Scan for the cell matching the given text and deliver its (X, Y) coordinate at center. 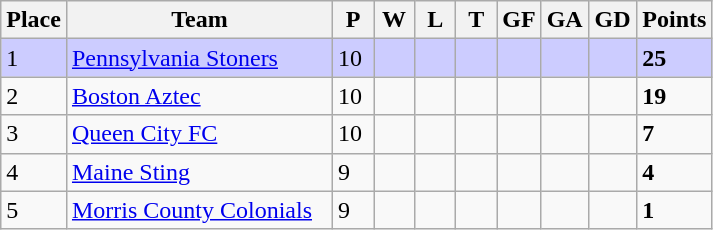
Pennsylvania Stoners (199, 58)
GD (612, 20)
Morris County Colonials (199, 210)
W (394, 20)
Place (34, 20)
5 (34, 210)
Queen City FC (199, 134)
Points (674, 20)
L (436, 20)
Maine Sting (199, 172)
Team (199, 20)
T (476, 20)
GF (519, 20)
P (354, 20)
19 (674, 96)
Boston Aztec (199, 96)
7 (674, 134)
25 (674, 58)
2 (34, 96)
3 (34, 134)
GA (564, 20)
